Provide the [x, y] coordinate of the cell's center where the given text is located.  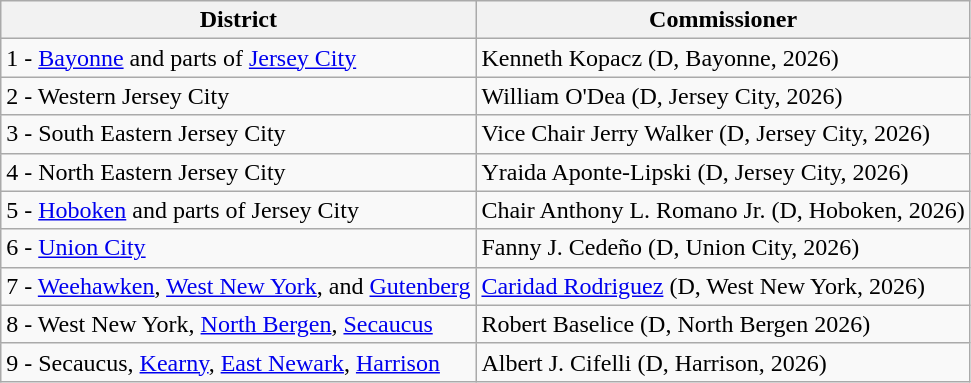
7 - Weehawken, West New York, and Gutenberg [238, 286]
Caridad Rodriguez (D, West New York, 2026) [723, 286]
2 - Western Jersey City [238, 96]
Albert J. Cifelli (D, Harrison, 2026) [723, 362]
5 - Hoboken and parts of Jersey City [238, 210]
Robert Baselice (D, North Bergen 2026) [723, 324]
Fanny J. Cedeño (D, Union City, 2026) [723, 248]
6 - Union City [238, 248]
4 - North Eastern Jersey City [238, 172]
3 - South Eastern Jersey City [238, 134]
Yraida Aponte-Lipski (D, Jersey City, 2026) [723, 172]
Chair Anthony L. Romano Jr. (D, Hoboken, 2026) [723, 210]
William O'Dea (D, Jersey City, 2026) [723, 96]
District [238, 20]
9 - Secaucus, Kearny, East Newark, Harrison [238, 362]
1 - Bayonne and parts of Jersey City [238, 58]
Kenneth Kopacz (D, Bayonne, 2026) [723, 58]
Commissioner [723, 20]
Vice Chair Jerry Walker (D, Jersey City, 2026) [723, 134]
8 - West New York, North Bergen, Secaucus [238, 324]
